Return (X, Y) of the center of cell containing provided text 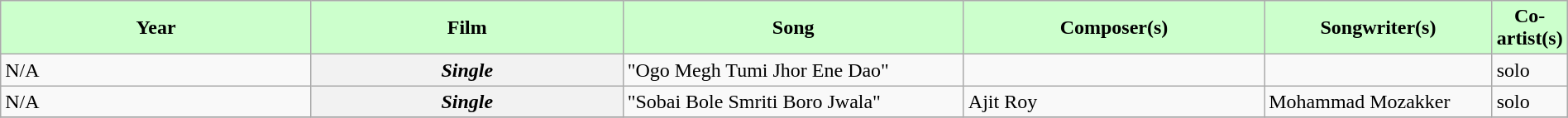
Songwriter(s) (1378, 28)
Composer(s) (1113, 28)
Co-artist(s) (1530, 28)
Film (466, 28)
Ajit Roy (1113, 101)
"Ogo Megh Tumi Jhor Ene Dao" (793, 70)
Song (793, 28)
"Sobai Bole Smriti Boro Jwala" (793, 101)
Mohammad Mozakker (1378, 101)
Year (156, 28)
